Extract the (X, Y) coordinate from the center of the cell holding the provided text.  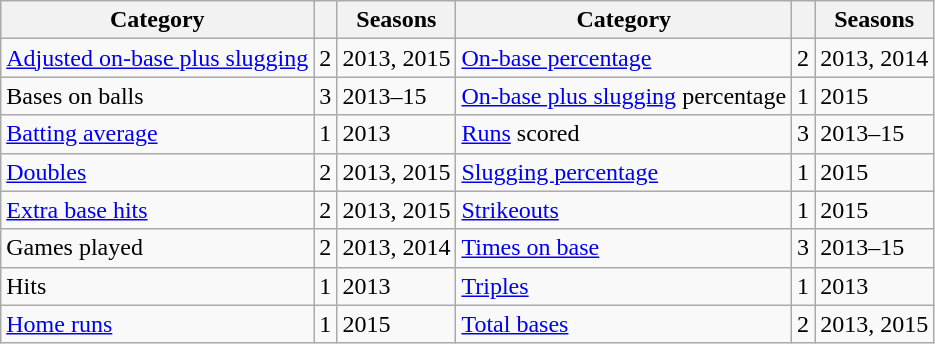
On-base percentage (624, 58)
Strikeouts (624, 210)
Total bases (624, 324)
On-base plus slugging percentage (624, 96)
Hits (158, 286)
Adjusted on-base plus slugging (158, 58)
Extra base hits (158, 210)
Games played (158, 248)
Slugging percentage (624, 172)
Home runs (158, 324)
Doubles (158, 172)
Bases on balls (158, 96)
Triples (624, 286)
Batting average (158, 134)
Runs scored (624, 134)
Times on base (624, 248)
